Output the (X, Y) coordinate of the center of the cell containing the given text.  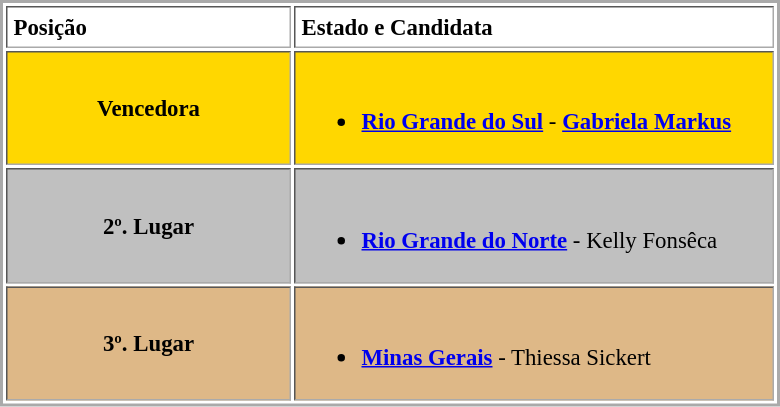
Rio Grande do Norte - Kelly Fonsêca (534, 226)
Posição (148, 27)
3º. Lugar (148, 344)
Vencedora (148, 108)
Minas Gerais - Thiessa Sickert (534, 344)
Estado e Candidata (534, 27)
Rio Grande do Sul - Gabriela Markus (534, 108)
2º. Lugar (148, 226)
